Determine the (x, y) coordinate at the center of the cell enclosing the given text.  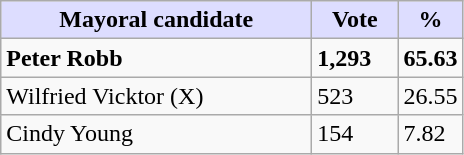
7.82 (430, 134)
Vote (355, 20)
% (430, 20)
Cindy Young (156, 134)
Peter Robb (156, 58)
26.55 (430, 96)
Mayoral candidate (156, 20)
Wilfried Vicktor (X) (156, 96)
65.63 (430, 58)
523 (355, 96)
1,293 (355, 58)
154 (355, 134)
